Output the (x, y) coordinate of the center of the cell containing the given text.  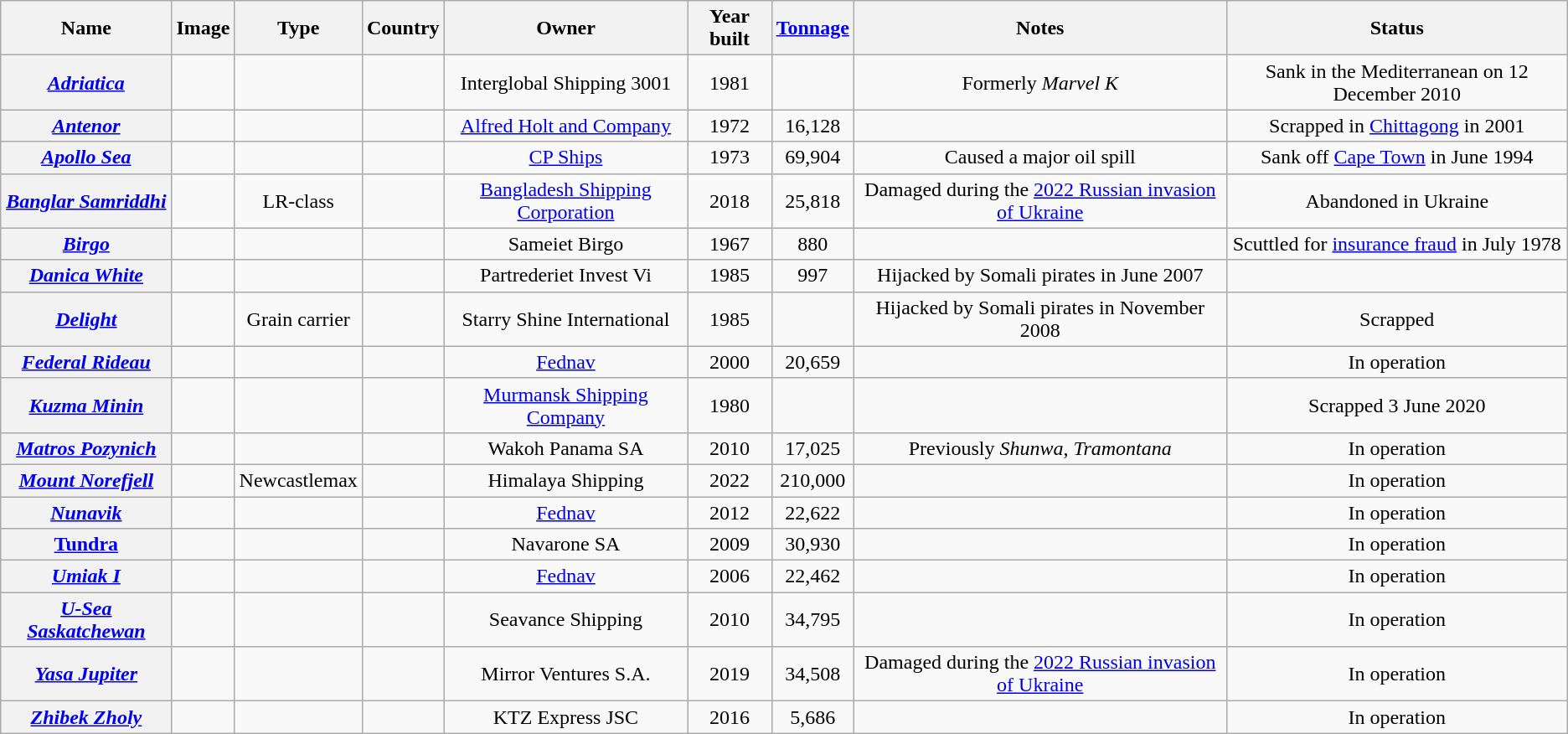
Sank in the Mediterranean on 12 December 2010 (1397, 82)
1967 (730, 244)
2012 (730, 512)
22,622 (812, 512)
2016 (730, 717)
Abandoned in Ukraine (1397, 201)
Image (203, 28)
Scrapped in Chittagong in 2001 (1397, 126)
34,508 (812, 674)
Partrederiet Invest Vi (566, 276)
LR-class (298, 201)
Bangladesh Shipping Corporation (566, 201)
Hijacked by Somali pirates in June 2007 (1040, 276)
Tundra (86, 545)
Antenor (86, 126)
Mount Norefjell (86, 480)
Formerly Marvel K (1040, 82)
Federal Rideau (86, 362)
Scrapped (1397, 318)
2018 (730, 201)
2019 (730, 674)
2000 (730, 362)
1980 (730, 406)
Yasa Jupiter (86, 674)
1973 (730, 158)
17,025 (812, 448)
69,904 (812, 158)
30,930 (812, 545)
5,686 (812, 717)
Zhibek Zholy (86, 717)
Birgo (86, 244)
Previously Shunwa, Tramontana (1040, 448)
Wakoh Panama SA (566, 448)
Grain carrier (298, 318)
20,659 (812, 362)
2006 (730, 576)
16,128 (812, 126)
1981 (730, 82)
1972 (730, 126)
U-Sea Saskatchewan (86, 620)
22,462 (812, 576)
Apollo Sea (86, 158)
34,795 (812, 620)
Delight (86, 318)
Kuzma Minin (86, 406)
Notes (1040, 28)
Interglobal Shipping 3001 (566, 82)
Sameiet Birgo (566, 244)
Matros Pozynich (86, 448)
Newcastlemax (298, 480)
Himalaya Shipping (566, 480)
Banglar Samriddhi (86, 201)
Owner (566, 28)
KTZ Express JSC (566, 717)
Scrapped 3 June 2020 (1397, 406)
Danica White (86, 276)
Status (1397, 28)
Country (403, 28)
210,000 (812, 480)
Starry Shine International (566, 318)
Caused a major oil spill (1040, 158)
Nunavik (86, 512)
2022 (730, 480)
Type (298, 28)
Tonnage (812, 28)
Murmansk Shipping Company (566, 406)
Seavance Shipping (566, 620)
Umiak I (86, 576)
CP Ships (566, 158)
Year built (730, 28)
25,818 (812, 201)
Hijacked by Somali pirates in November 2008 (1040, 318)
Scuttled for insurance fraud in July 1978 (1397, 244)
Name (86, 28)
997 (812, 276)
Adriatica (86, 82)
Alfred Holt and Company (566, 126)
Navarone SA (566, 545)
880 (812, 244)
Mirror Ventures S.A. (566, 674)
Sank off Cape Town in June 1994 (1397, 158)
2009 (730, 545)
